Locate the cell with the specified text and output its [X, Y] center coordinate. 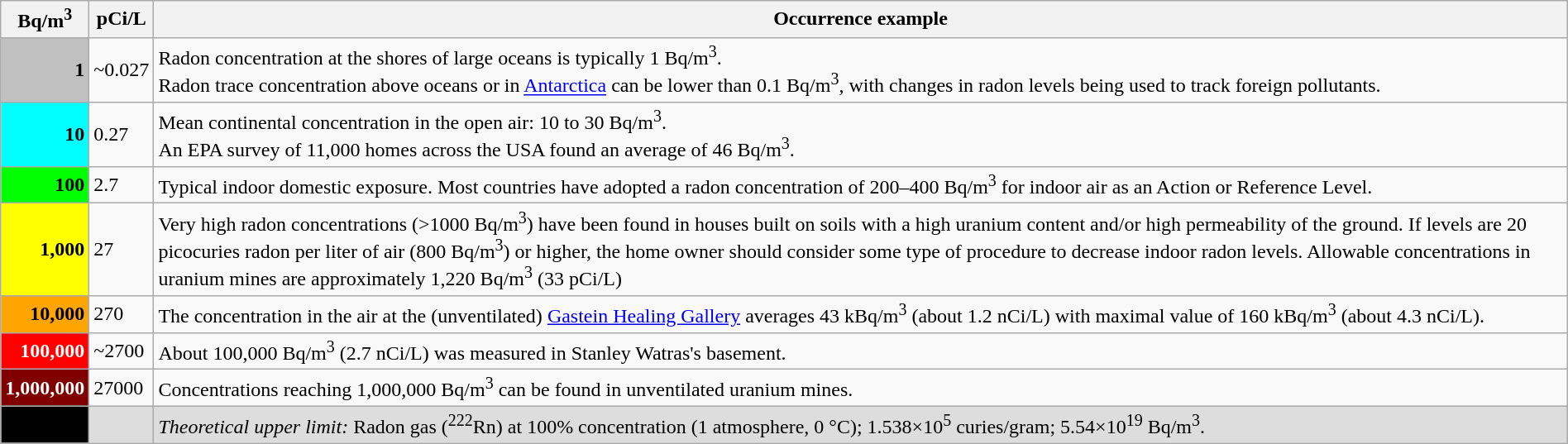
270 [122, 314]
27000 [122, 389]
100 [45, 185]
Mean continental concentration in the open air: 10 to 30 Bq/m3.An EPA survey of 11,000 homes across the USA found an average of 46 Bq/m3. [860, 134]
~0.027 [122, 69]
1,000,000 [45, 389]
Bq/m3 [45, 20]
Occurrence example [860, 20]
2.7 [122, 185]
pCi/L [122, 20]
1 [45, 69]
100,000 [45, 351]
Theoretical upper limit: Radon gas (222Rn) at 100% concentration (1 atmosphere, 0 °C); 1.538×105 curies/gram; 5.54×1019 Bq/m3. [860, 425]
Typical indoor domestic exposure. Most countries have adopted a radon concentration of 200–400 Bq/m3 for indoor air as an Action or Reference Level. [860, 185]
27 [122, 250]
1,000 [45, 250]
0.27 [122, 134]
~2700 [122, 351]
10 [45, 134]
About 100,000 Bq/m3 (2.7 nCi/L) was measured in Stanley Watras's basement. [860, 351]
10,000 [45, 314]
Concentrations reaching 1,000,000 Bq/m3 can be found in unventilated uranium mines. [860, 389]
